Locate the cell with the specified text and output its [x, y] center coordinate. 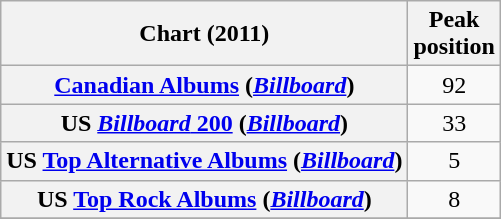
92 [454, 85]
Chart (2011) [204, 34]
Canadian Albums (Billboard) [204, 85]
US Top Alternative Albums (Billboard) [204, 161]
33 [454, 123]
Peakposition [454, 34]
US Billboard 200 (Billboard) [204, 123]
US Top Rock Albums (Billboard) [204, 199]
5 [454, 161]
8 [454, 199]
